Output the (X, Y) coordinate of the center of the cell containing the given text.  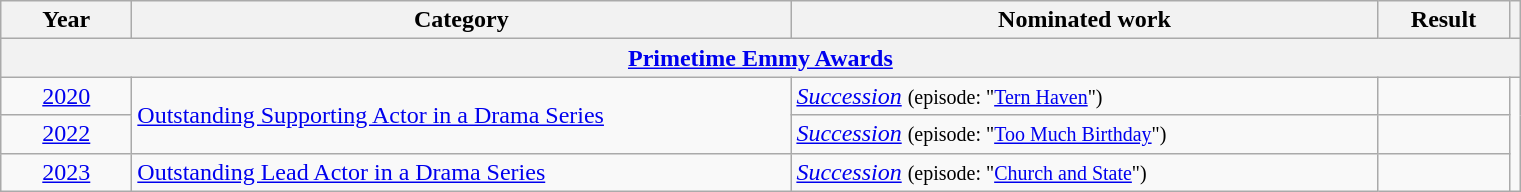
Year (66, 20)
Primetime Emmy Awards (760, 58)
Succession (episode: "Church and State") (1084, 172)
Succession (episode: "Too Much Birthday") (1084, 134)
2022 (66, 134)
Category (462, 20)
Outstanding Lead Actor in a Drama Series (462, 172)
Result (1444, 20)
2020 (66, 96)
2023 (66, 172)
Nominated work (1084, 20)
Outstanding Supporting Actor in a Drama Series (462, 115)
Succession (episode: "Tern Haven") (1084, 96)
